Scan for the cell matching the given text and deliver its (X, Y) coordinate at center. 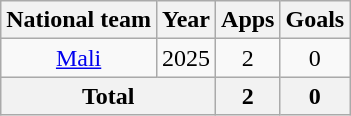
Apps (248, 20)
Total (108, 96)
Year (186, 20)
2025 (186, 58)
Mali (79, 58)
National team (79, 20)
Goals (315, 20)
